Scan for the cell matching the given text and deliver its [X, Y] coordinate at center. 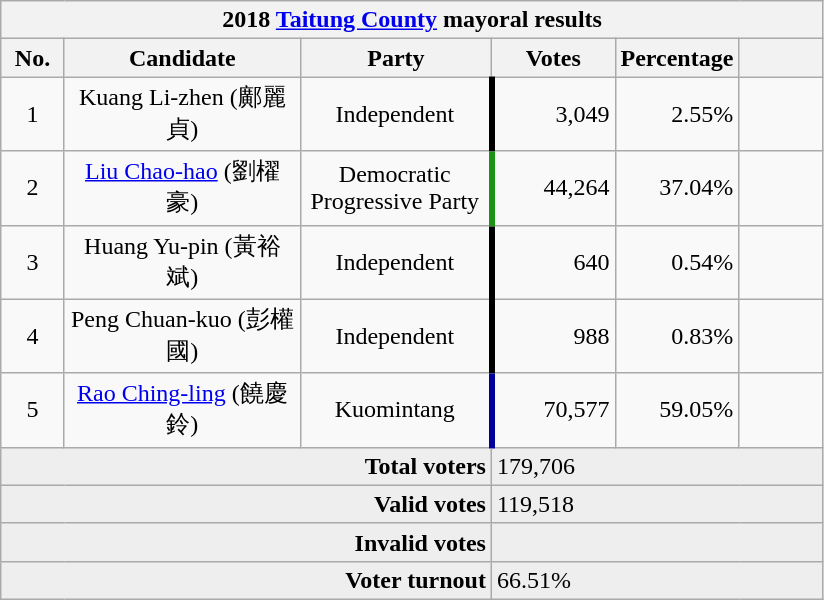
988 [553, 336]
37.04% [677, 188]
0.83% [677, 336]
Votes [553, 58]
Total voters [246, 466]
59.05% [677, 410]
179,706 [657, 466]
No. [33, 58]
3,049 [553, 114]
Percentage [677, 58]
Rao Ching-ling (饒慶鈴) [182, 410]
Party [396, 58]
0.54% [677, 262]
Liu Chao-hao (劉櫂豪) [182, 188]
2018 Taitung County mayoral results [412, 20]
Invalid votes [246, 542]
119,518 [657, 504]
70,577 [553, 410]
44,264 [553, 188]
Huang Yu-pin (黃裕斌) [182, 262]
640 [553, 262]
Peng Chuan-kuo (彭權國) [182, 336]
Kuang Li-zhen (鄺麗貞) [182, 114]
1 [33, 114]
Kuomintang [396, 410]
Voter turnout [246, 580]
Democratic Progressive Party [396, 188]
3 [33, 262]
5 [33, 410]
Candidate [182, 58]
2 [33, 188]
4 [33, 336]
2.55% [677, 114]
66.51% [657, 580]
Valid votes [246, 504]
